Return the [X, Y] coordinate for the center point of the cell that contains the specified text.  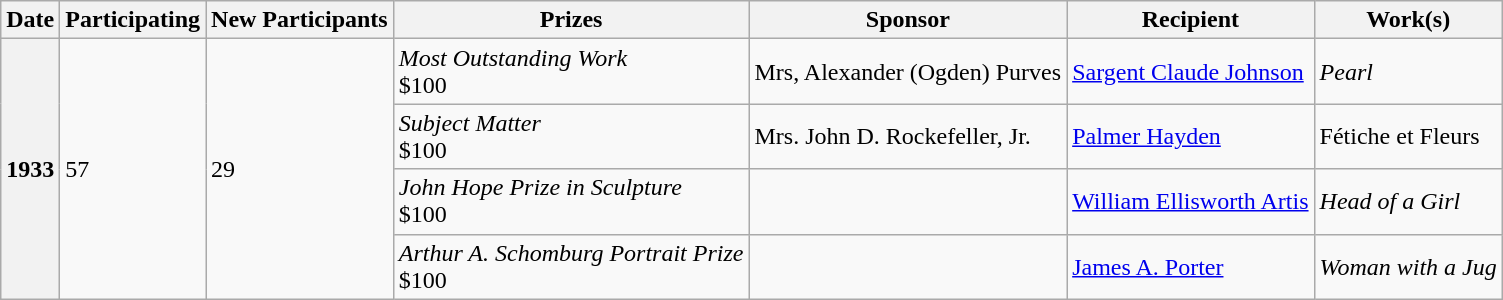
Palmer Hayden [1190, 136]
William Ellisworth Artis [1190, 202]
James A. Porter [1190, 266]
Sargent Claude Johnson [1190, 72]
Arthur A. Schomburg Portrait Prize$100 [571, 266]
Mrs. John D. Rockefeller, Jr. [908, 136]
Participating [133, 20]
Recipient [1190, 20]
Pearl [1408, 72]
Head of a Girl [1408, 202]
John Hope Prize in Sculpture$100 [571, 202]
Most Outstanding Work$100 [571, 72]
1933 [30, 169]
57 [133, 169]
Sponsor [908, 20]
New Participants [300, 20]
29 [300, 169]
Work(s) [1408, 20]
Subject Matter$100 [571, 136]
Date [30, 20]
Woman with a Jug [1408, 266]
Mrs, Alexander (Ogden) Purves [908, 72]
Prizes [571, 20]
Fétiche et Fleurs [1408, 136]
